Find where the given text appears and provide that cell's center as (x, y) coordinate. 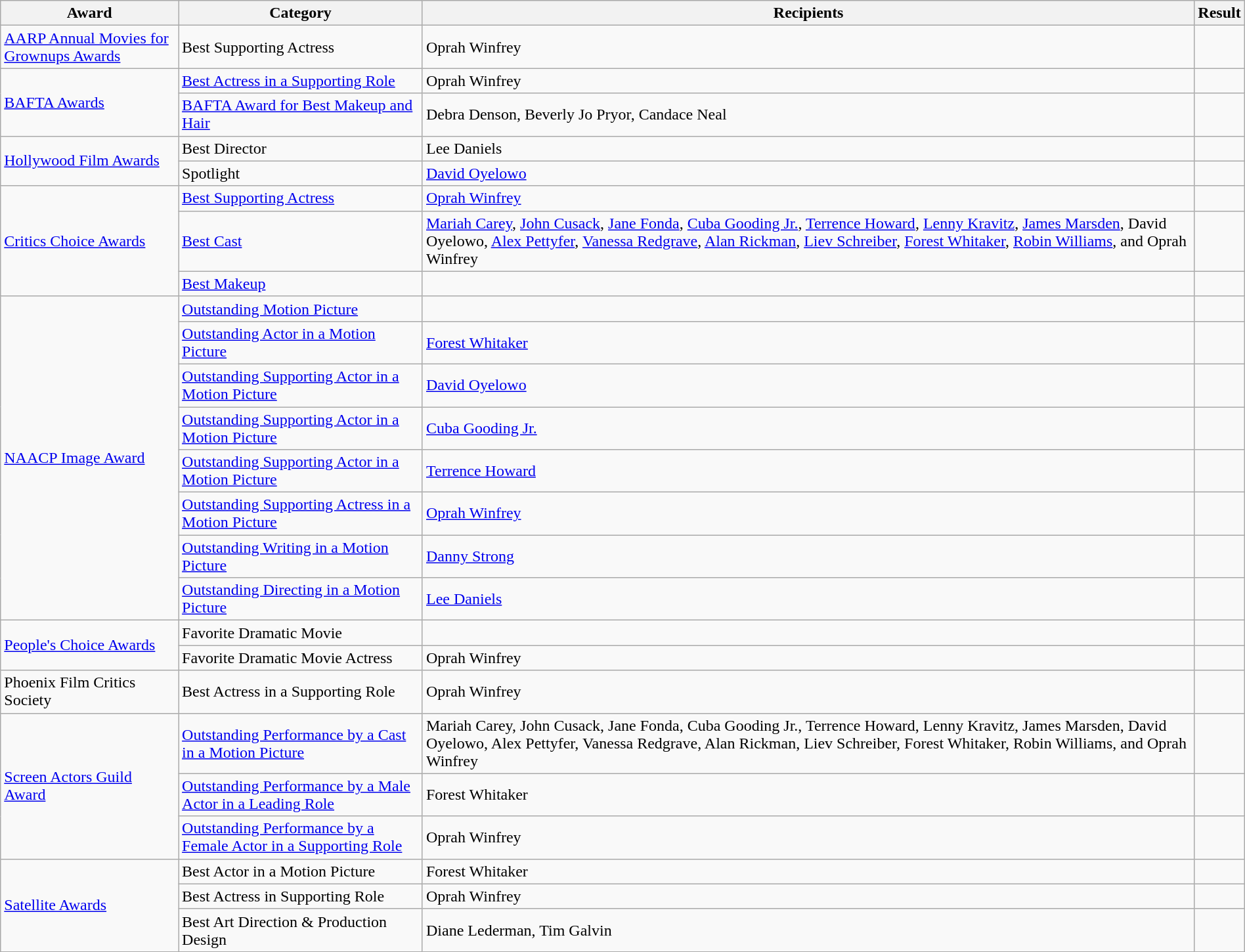
Satellite Awards (89, 905)
People's Choice Awards (89, 645)
Debra Denson, Beverly Jo Pryor, Candace Neal (808, 114)
Best Actress in Supporting Role (301, 896)
Award (89, 13)
Critics Choice Awards (89, 241)
Danny Strong (808, 557)
Phoenix Film Critics Society (89, 692)
Best Cast (301, 241)
Outstanding Actor in a Motion Picture (301, 343)
Recipients (808, 13)
Favorite Dramatic Movie (301, 633)
BAFTA Awards (89, 102)
Category (301, 13)
Best Actor in a Motion Picture (301, 871)
BAFTA Award for Best Makeup and Hair (301, 114)
Favorite Dramatic Movie Actress (301, 658)
Result (1219, 13)
Diane Lederman, Tim Galvin (808, 930)
Screen Actors Guild Award (89, 786)
Outstanding Directing in a Motion Picture (301, 599)
Outstanding Performance by a Cast in a Motion Picture (301, 743)
Hollywood Film Awards (89, 161)
Outstanding Writing in a Motion Picture (301, 557)
Outstanding Motion Picture (301, 309)
Outstanding Performance by a Male Actor in a Leading Role (301, 794)
AARP Annual Movies for Grownups Awards (89, 47)
Cuba Gooding Jr. (808, 428)
Terrence Howard (808, 471)
Outstanding Performance by a Female Actor in a Supporting Role (301, 838)
Outstanding Supporting Actress in a Motion Picture (301, 513)
Best Art Direction & Production Design (301, 930)
NAACP Image Award (89, 458)
Best Director (301, 148)
Spotlight (301, 173)
Best Makeup (301, 284)
